Find where the given text appears and provide that cell's center as [X, Y] coordinate. 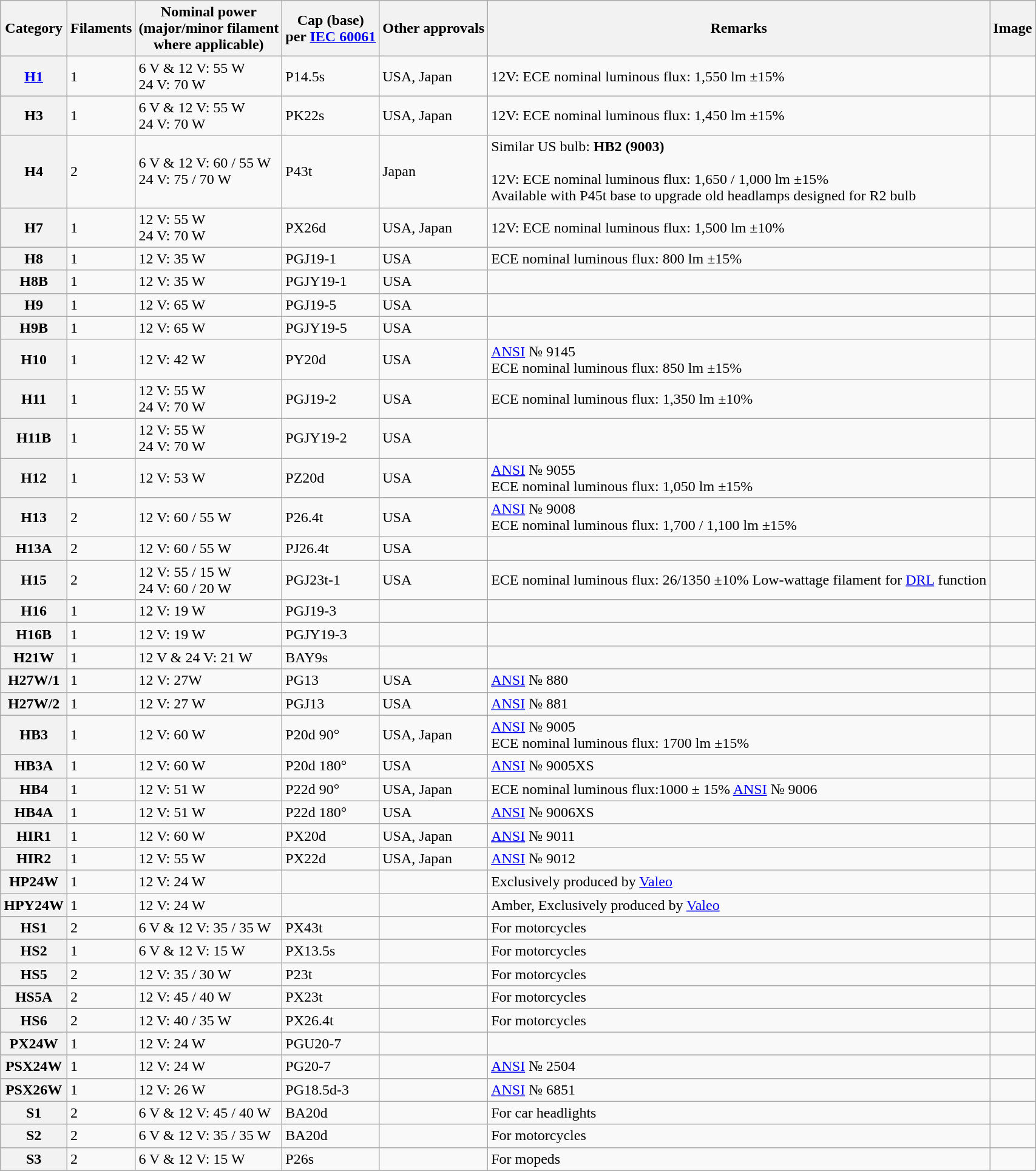
P26s [331, 1159]
HB3 [34, 735]
HS2 [34, 951]
PK22s [331, 115]
HIR1 [34, 835]
Nominal power(major/minor filamentwhere applicable) [209, 29]
Other approvals [433, 29]
P26.4t [331, 517]
HPY24W [34, 905]
12 V: 42 W [209, 359]
ECE nominal luminous flux: 800 lm ±15% [739, 259]
12 V: 26 W [209, 1090]
PSX26W [34, 1090]
PGJY19-5 [331, 328]
HB3A [34, 766]
ECE nominal luminous flux: 26/1350 ±10% Low-wattage filament for DRL function [739, 580]
HS5 [34, 974]
12 V: 27W [209, 681]
12 V & 24 V: 21 W [209, 657]
HS5A [34, 997]
PX23t [331, 997]
12 V: 55 / 15 W24 V: 60 / 20 W [209, 580]
H16 [34, 611]
ANSI № 9055ECE nominal luminous flux: 1,050 lm ±15% [739, 477]
PGJ19-3 [331, 611]
ANSI № 9145ECE nominal luminous flux: 850 lm ±15% [739, 359]
PX24W [34, 1044]
HP24W [34, 881]
Image [1012, 29]
H27W/2 [34, 704]
HB4 [34, 789]
H11B [34, 438]
H1 [34, 76]
PGJ19-2 [331, 398]
PX26d [331, 227]
12 V: 35 / 30 W [209, 974]
H8 [34, 259]
H9B [34, 328]
12 V: 45 / 40 W [209, 997]
P23t [331, 974]
H11 [34, 398]
HIR2 [34, 858]
ECE nominal luminous flux: 1,350 lm ±10% [739, 398]
PG20-7 [331, 1067]
P43t [331, 171]
H13 [34, 517]
P14.5s [331, 76]
ANSI № 9008ECE nominal luminous flux: 1,700 / 1,100 lm ±15% [739, 517]
Japan [433, 171]
12 V: 27 W [209, 704]
H12 [34, 477]
Category [34, 29]
HS6 [34, 1020]
H4 [34, 171]
H16B [34, 634]
H27W/1 [34, 681]
PY20d [331, 359]
S3 [34, 1159]
BAY9s [331, 657]
H13A [34, 549]
12V: ECE nominal luminous flux: 1,550 lm ±15% [739, 76]
S2 [34, 1136]
Remarks [739, 29]
PGU20-7 [331, 1044]
H15 [34, 580]
P22d 180° [331, 812]
Filaments [101, 29]
PG18.5d-3 [331, 1090]
PGJ23t-1 [331, 580]
PSX24W [34, 1067]
PX22d [331, 858]
ANSI № 9005XS [739, 766]
12 V: 53 W [209, 477]
For mopeds [739, 1159]
H10 [34, 359]
12 V: 40 / 35 W [209, 1020]
H9 [34, 305]
ANSI № 9006XS [739, 812]
ANSI № 9005ECE nominal luminous flux: 1700 lm ±15% [739, 735]
6 V & 12 V: 45 / 40 W [209, 1113]
PX43t [331, 928]
ECE nominal luminous flux:1000 ± 15% ANSI № 9006 [739, 789]
PX26.4t [331, 1020]
Cap (base)per IEC 60061 [331, 29]
Amber, Exclusively produced by Valeo [739, 905]
HS1 [34, 928]
For car headlights [739, 1113]
12V: ECE nominal luminous flux: 1,500 lm ±10% [739, 227]
P20d 90° [331, 735]
Exclusively produced by Valeo [739, 881]
PGJY19-1 [331, 282]
PGJY19-3 [331, 634]
P22d 90° [331, 789]
PX20d [331, 835]
PJ26.4t [331, 549]
ANSI № 881 [739, 704]
PZ20d [331, 477]
12V: ECE nominal luminous flux: 1,450 lm ±15% [739, 115]
HB4A [34, 812]
PGJ13 [331, 704]
P20d 180° [331, 766]
H21W [34, 657]
H3 [34, 115]
12 V: 55 W [209, 858]
H7 [34, 227]
PX13.5s [331, 951]
6 V & 12 V: 60 / 55 W24 V: 75 / 70 W [209, 171]
ANSI № 880 [739, 681]
PGJ19-1 [331, 259]
PG13 [331, 681]
ANSI № 2504 [739, 1067]
ANSI № 9012 [739, 858]
PGJY19-2 [331, 438]
PGJ19-5 [331, 305]
S1 [34, 1113]
H8B [34, 282]
ANSI № 9011 [739, 835]
ANSI № 6851 [739, 1090]
